Identify which cell holds the provided text, then report its [x, y] central coordinate. 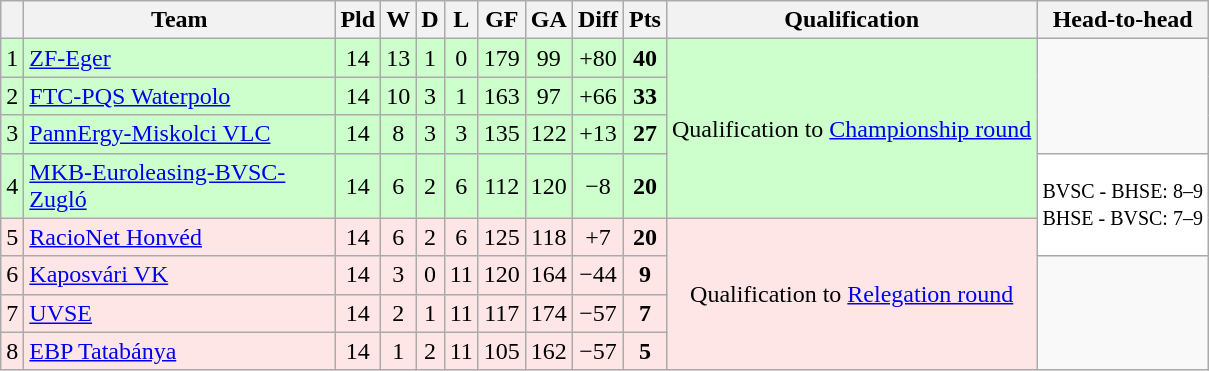
GF [502, 20]
13 [398, 58]
D [430, 20]
118 [548, 237]
33 [644, 96]
Pld [358, 20]
+13 [598, 134]
Team [180, 20]
Kaposvári VK [180, 275]
W [398, 20]
−44 [598, 275]
+66 [598, 96]
27 [644, 134]
Qualification to Championship round [851, 128]
4 [12, 186]
112 [502, 186]
Qualification to Relegation round [851, 294]
179 [502, 58]
105 [502, 351]
PannErgy-Miskolci VLC [180, 134]
RacioNet Honvéd [180, 237]
Diff [598, 20]
GA [548, 20]
117 [502, 313]
BVSC - BHSE: 8–9BHSE - BVSC: 7–9 [1123, 204]
40 [644, 58]
+80 [598, 58]
125 [502, 237]
135 [502, 134]
EBP Tatabánya [180, 351]
+7 [598, 237]
99 [548, 58]
Pts [644, 20]
L [461, 20]
97 [548, 96]
MKB-Euroleasing-BVSC-Zugló [180, 186]
122 [548, 134]
ZF-Eger [180, 58]
UVSE [180, 313]
Qualification [851, 20]
10 [398, 96]
162 [548, 351]
163 [502, 96]
−8 [598, 186]
Head-to-head [1123, 20]
174 [548, 313]
9 [644, 275]
FTC-PQS Waterpolo [180, 96]
164 [548, 275]
